Extract the (X, Y) coordinate from the center of the cell holding the provided text.  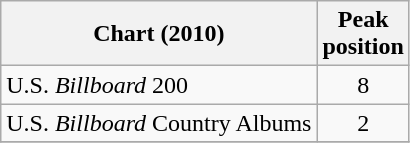
U.S. Billboard 200 (159, 85)
U.S. Billboard Country Albums (159, 123)
Peakposition (363, 34)
Chart (2010) (159, 34)
8 (363, 85)
2 (363, 123)
